Output the (x, y) coordinate of the center of the cell containing the given text.  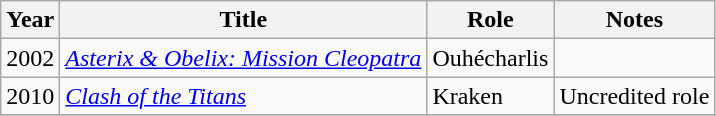
Notes (634, 20)
Title (244, 20)
Year (30, 20)
Ouhécharlis (490, 58)
Clash of the Titans (244, 96)
Role (490, 20)
Kraken (490, 96)
Uncredited role (634, 96)
2002 (30, 58)
Asterix & Obelix: Mission Cleopatra (244, 58)
2010 (30, 96)
